Return the (x, y) coordinate for the center point of the cell that contains the specified text.  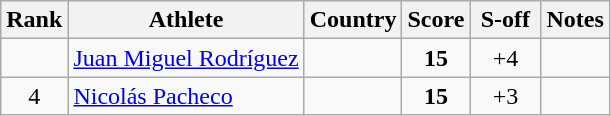
+3 (506, 96)
Nicolás Pacheco (186, 96)
Score (436, 20)
Juan Miguel Rodríguez (186, 58)
4 (34, 96)
+4 (506, 58)
Notes (575, 20)
Country (353, 20)
Athlete (186, 20)
Rank (34, 20)
S-off (506, 20)
